Extract the [X, Y] coordinate from the center of the cell holding the provided text.  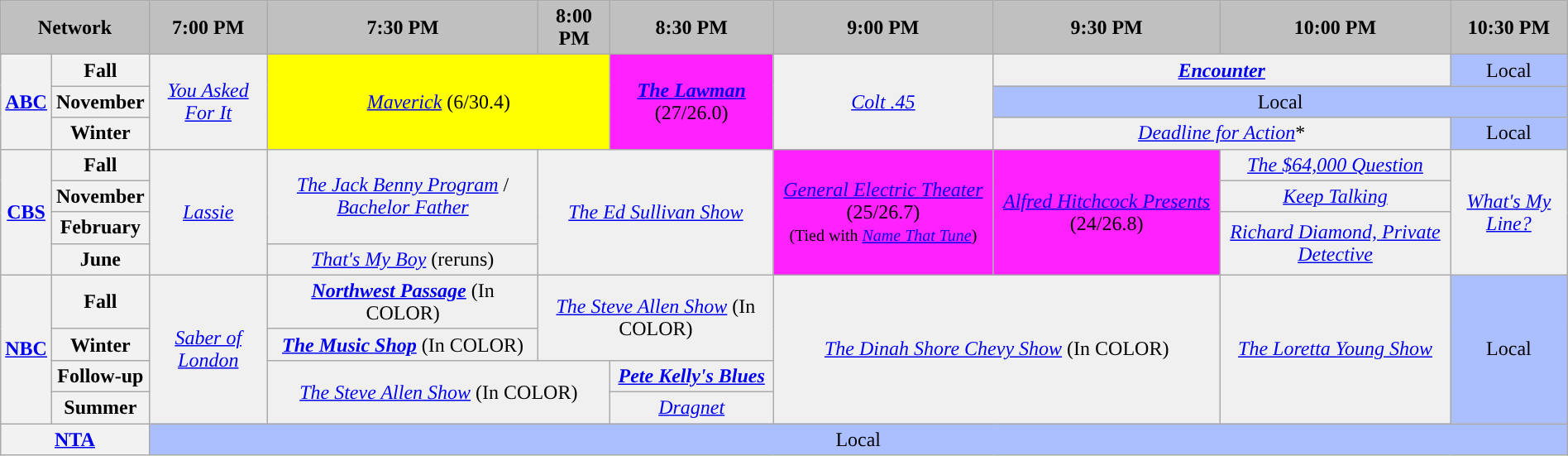
NTA [74, 439]
The Loretta Young Show [1335, 349]
The Music Shop (In COLOR) [403, 344]
The Lawman (27/26.0) [691, 102]
Summer [100, 407]
8:00 PM [574, 28]
The $64,000 Question [1335, 165]
Keep Talking [1335, 196]
That's My Boy (reruns) [403, 259]
Pete Kelly's Blues [691, 376]
Dragnet [691, 407]
You Asked For It [208, 102]
10:00 PM [1335, 28]
What's My Line? [1509, 212]
7:30 PM [403, 28]
Follow-up [100, 376]
Maverick (6/30.4) [438, 102]
CBS [26, 212]
The Dinah Shore Chevy Show (In COLOR) [997, 349]
General Electric Theater (25/26.7)(Tied with Name That Tune) [883, 212]
Network [74, 28]
9:30 PM [1107, 28]
NBC [26, 349]
June [100, 259]
Northwest Passage (In COLOR) [403, 301]
Richard Diamond, Private Detective [1335, 243]
10:30 PM [1509, 28]
Deadline for Action* [1222, 133]
Lassie [208, 212]
Alfred Hitchcock Presents (24/26.8) [1107, 212]
The Ed Sullivan Show [656, 212]
7:00 PM [208, 28]
9:00 PM [883, 28]
February [100, 228]
ABC [26, 102]
Saber of London [208, 349]
Encounter [1222, 70]
The Jack Benny Program / Bachelor Father [403, 196]
8:30 PM [691, 28]
Colt .45 [883, 102]
